From the cell containing the given text, extract its center point as [x, y] coordinate. 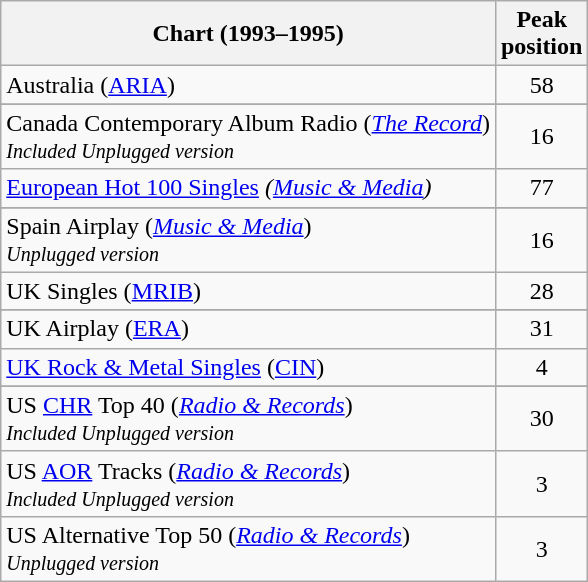
UK Singles (MRIB) [248, 291]
US AOR Tracks (Radio & Records)Included Unplugged version [248, 484]
Peakposition [541, 34]
58 [541, 85]
28 [541, 291]
UK Airplay (ERA) [248, 329]
US Alternative Top 50 (Radio & Records)Unplugged version [248, 548]
4 [541, 367]
UK Rock & Metal Singles (CIN) [248, 367]
Canada Contemporary Album Radio (The Record)Included Unplugged version [248, 136]
Spain Airplay (Music & Media)Unplugged version [248, 240]
European Hot 100 Singles (Music & Media) [248, 188]
Chart (1993–1995) [248, 34]
31 [541, 329]
US CHR Top 40 (Radio & Records)Included Unplugged version [248, 418]
77 [541, 188]
Australia (ARIA) [248, 85]
30 [541, 418]
